Identify which cell holds the provided text, then report its [X, Y] central coordinate. 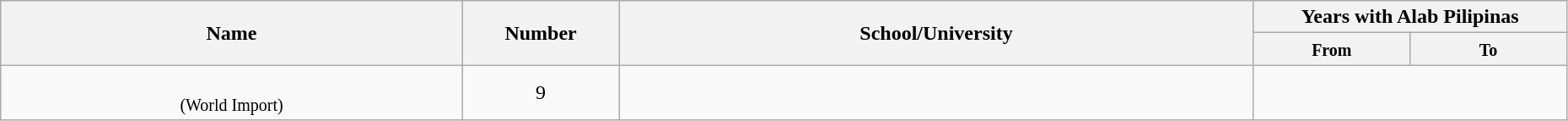
School/University [936, 33]
Years with Alab Pilipinas [1410, 17]
9 [541, 93]
To [1489, 49]
(World Import) [232, 93]
From [1332, 49]
Number [541, 33]
Name [232, 33]
